Return the (X, Y) coordinate for the center point of the cell that contains the specified text.  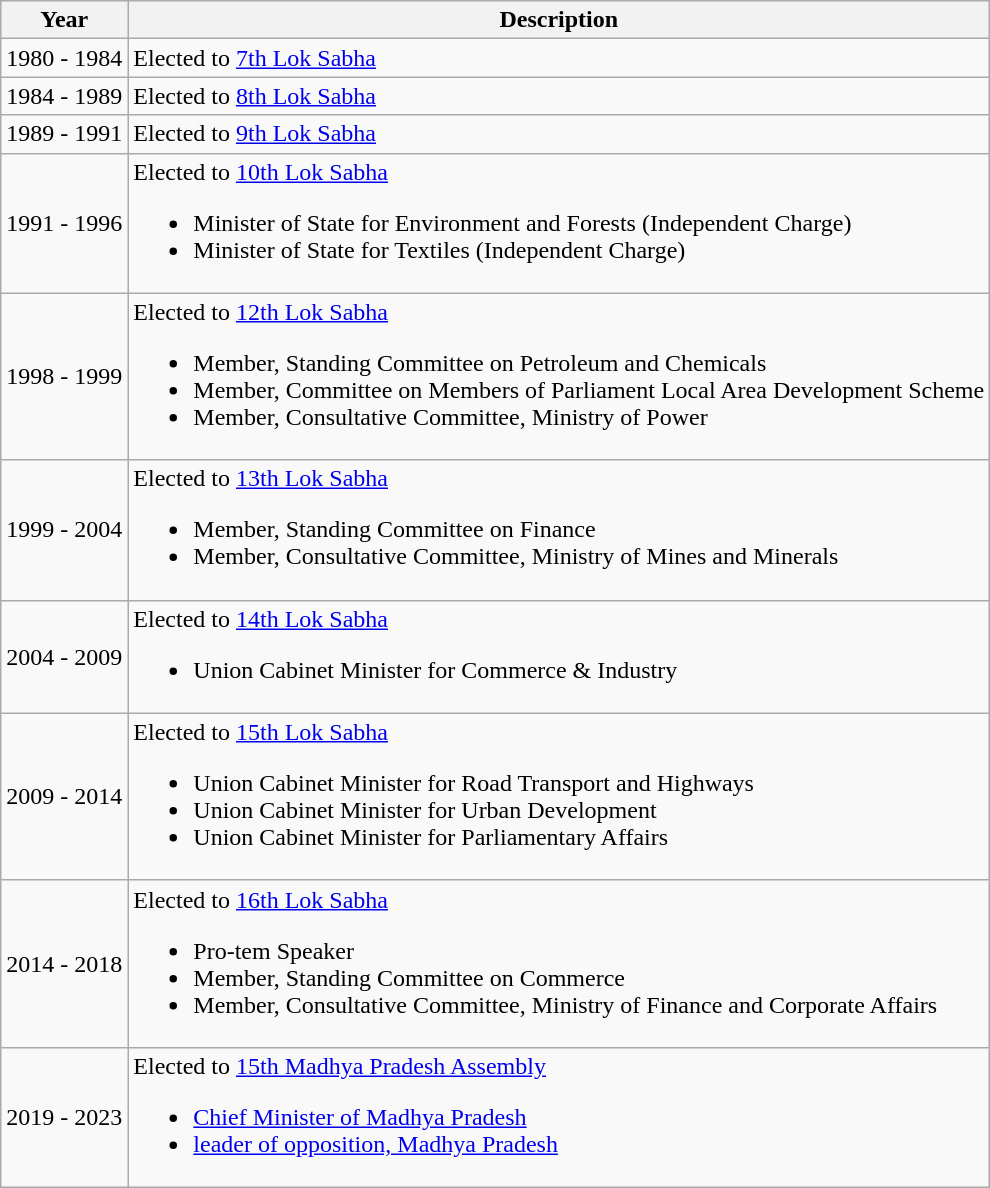
2009 - 2014 (64, 796)
Elected to 13th Lok SabhaMember, Standing Committee on Finance Member, Consultative Committee, Ministry of Mines and Minerals (559, 530)
Description (559, 20)
2014 - 2018 (64, 964)
Elected to 9th Lok Sabha (559, 134)
1999 - 2004 (64, 530)
Elected to 14th Lok SabhaUnion Cabinet Minister for Commerce & Industry (559, 656)
Elected to 15th Madhya Pradesh AssemblyChief Minister of Madhya Pradesh leader of opposition, Madhya Pradesh (559, 1117)
Elected to 10th Lok SabhaMinister of State for Environment and Forests (Independent Charge) Minister of State for Textiles (Independent Charge) (559, 223)
1991 - 1996 (64, 223)
2004 - 2009 (64, 656)
Year (64, 20)
Elected to 8th Lok Sabha (559, 96)
1980 - 1984 (64, 58)
1984 - 1989 (64, 96)
Elected to 7th Lok Sabha (559, 58)
1998 - 1999 (64, 376)
2019 - 2023 (64, 1117)
1989 - 1991 (64, 134)
